Extract the [X, Y] coordinate from the center of the cell holding the provided text.  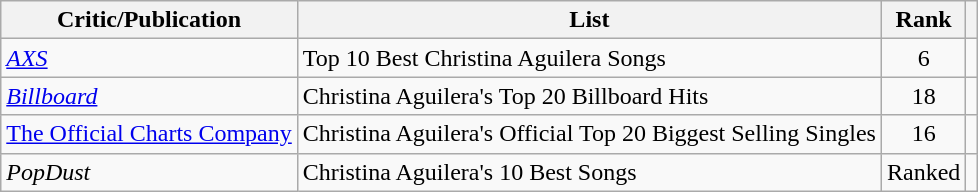
16 [923, 134]
Ranked [923, 172]
Top 10 Best Christina Aguilera Songs [589, 58]
Billboard [150, 96]
Critic/Publication [150, 20]
The Official Charts Company [150, 134]
PopDust [150, 172]
AXS [150, 58]
Christina Aguilera's Official Top 20 Biggest Selling Singles [589, 134]
Rank [923, 20]
Christina Aguilera's 10 Best Songs [589, 172]
Christina Aguilera's Top 20 Billboard Hits [589, 96]
List [589, 20]
6 [923, 58]
18 [923, 96]
